Detect which cell encompasses the target text, then output its [x, y] center coordinate. 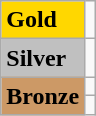
Gold [43, 20]
Silver [43, 58]
Bronze [43, 96]
